Return [x, y] of the center of cell containing provided text 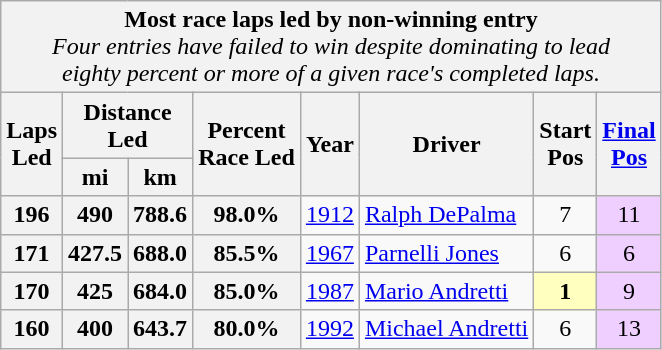
400 [96, 329]
425 [96, 291]
Mario Andretti [446, 291]
171 [32, 253]
Driver [446, 144]
PercentRace Led [247, 144]
9 [629, 291]
684.0 [160, 291]
DistanceLed [128, 126]
788.6 [160, 215]
85.5% [247, 253]
98.0% [247, 215]
1967 [330, 253]
85.0% [247, 291]
196 [32, 215]
643.7 [160, 329]
490 [96, 215]
80.0% [247, 329]
170 [32, 291]
Michael Andretti [446, 329]
1992 [330, 329]
7 [566, 215]
FinalPos [629, 144]
LapsLed [32, 144]
11 [629, 215]
427.5 [96, 253]
160 [32, 329]
Ralph DePalma [446, 215]
mi [96, 177]
Parnelli Jones [446, 253]
1 [566, 291]
km [160, 177]
13 [629, 329]
1987 [330, 291]
688.0 [160, 253]
StartPos [566, 144]
Year [330, 144]
1912 [330, 215]
